Locate the cell with the specified text and output its (X, Y) center coordinate. 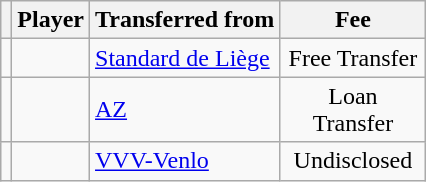
Undisclosed (353, 161)
VVV-Venlo (185, 161)
Free Transfer (353, 58)
Standard de Liège (185, 58)
Transferred from (185, 20)
Player (51, 20)
AZ (185, 110)
Fee (353, 20)
Loan Transfer (353, 110)
